Pinpoint the cell where the given text exists, returning its [x, y] midpoint coordinate. 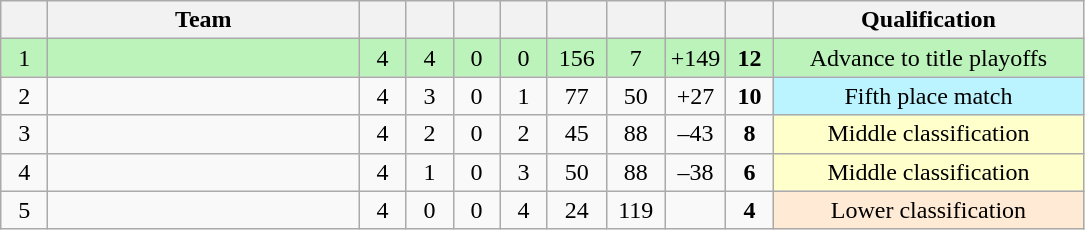
156 [576, 58]
Qualification [928, 20]
5 [24, 210]
Fifth place match [928, 96]
12 [750, 58]
7 [636, 58]
–43 [696, 134]
–38 [696, 172]
119 [636, 210]
10 [750, 96]
77 [576, 96]
Team [204, 20]
6 [750, 172]
45 [576, 134]
+27 [696, 96]
Advance to title playoffs [928, 58]
Lower classification [928, 210]
8 [750, 134]
+149 [696, 58]
24 [576, 210]
